Output the (X, Y) coordinate of the center of the cell containing the given text.  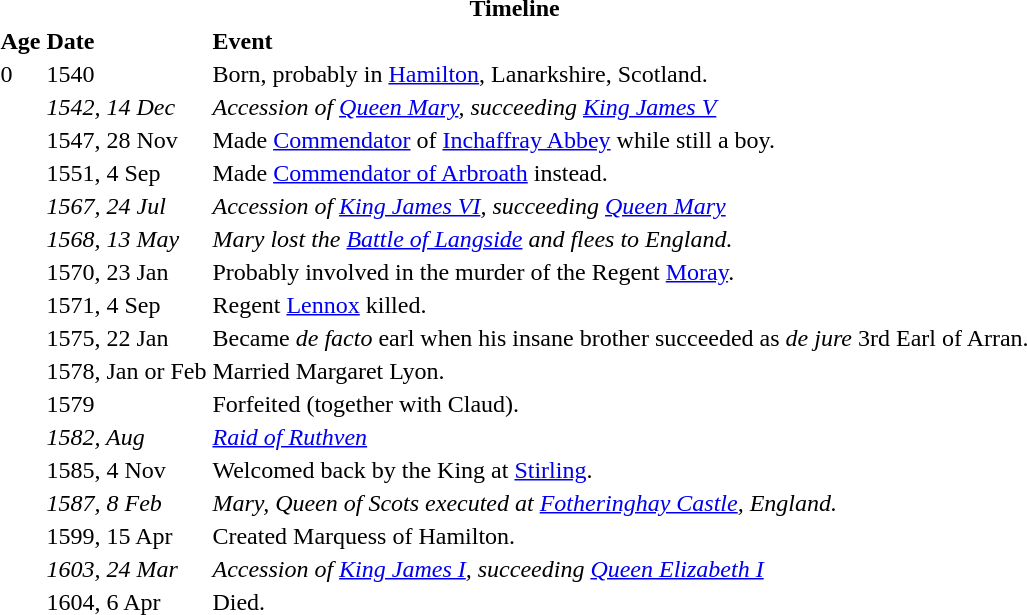
1542, 14 Dec (126, 107)
1540 (126, 74)
1575, 22 Jan (126, 338)
1603, 24 Mar (126, 569)
1579 (126, 404)
1547, 28 Nov (126, 140)
1585, 4 Nov (126, 470)
1570, 23 Jan (126, 272)
Date (126, 41)
1587, 8 Feb (126, 503)
1568, 13 May (126, 239)
1582, Aug (126, 437)
1567, 24 Jul (126, 206)
1551, 4 Sep (126, 173)
1571, 4 Sep (126, 305)
1599, 15 Apr (126, 536)
1578, Jan or Feb (126, 371)
